Detect which cell encompasses the target text, then output its [X, Y] center coordinate. 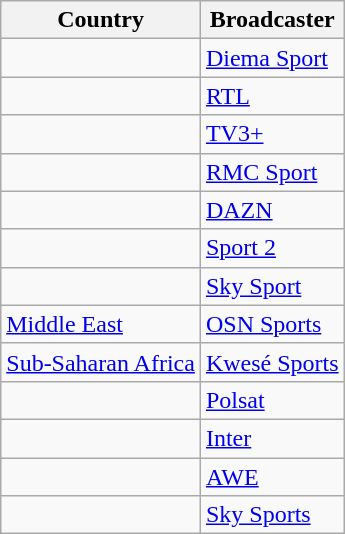
DAZN [272, 210]
RTL [272, 96]
RMC Sport [272, 172]
OSN Sports [272, 324]
Country [101, 20]
AWE [272, 477]
Kwesé Sports [272, 362]
TV3+ [272, 134]
Sky Sport [272, 286]
Polsat [272, 400]
Broadcaster [272, 20]
Diema Sport [272, 58]
Sub-Saharan Africa [101, 362]
Inter [272, 438]
Sky Sports [272, 515]
Sport 2 [272, 248]
Middle East [101, 324]
